Locate the cell with the specified text and output its (x, y) center coordinate. 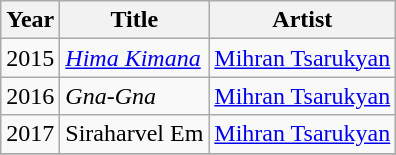
Title (134, 20)
Year (30, 20)
Siraharvel Em (134, 134)
2016 (30, 96)
2017 (30, 134)
Hima Kimana (134, 58)
Artist (302, 20)
2015 (30, 58)
Gna-Gna (134, 96)
